Detect which cell encompasses the target text, then output its (X, Y) center coordinate. 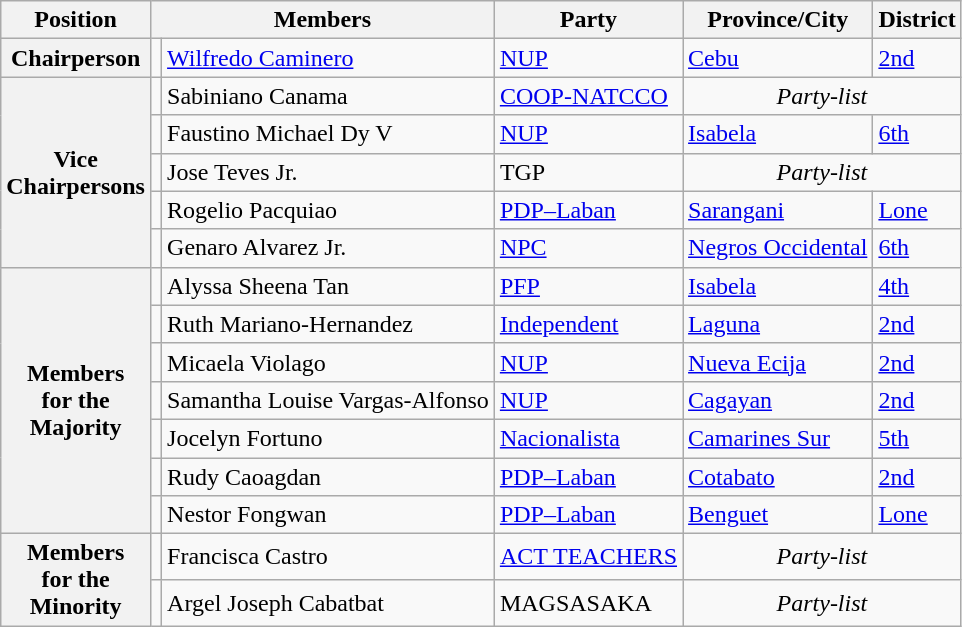
Camarines Sur (778, 438)
5th (917, 438)
4th (917, 286)
Alyssa Sheena Tan (328, 286)
ACT TEACHERS (588, 557)
Argel Joseph Cabatbat (328, 603)
Rogelio Pacquiao (328, 210)
Members (322, 20)
Genaro Alvarez Jr. (328, 248)
MAGSASAKA (588, 603)
PFP (588, 286)
Sarangani (778, 210)
NPC (588, 248)
COOP-NATCCO (588, 96)
Faustino Michael Dy V (328, 134)
Independent (588, 324)
Cagayan (778, 400)
Negros Occidental (778, 248)
Cotabato (778, 477)
Party (588, 20)
Chairperson (76, 58)
District (917, 20)
Membersfor theMajority (76, 400)
Benguet (778, 515)
Rudy Caoagdan (328, 477)
ViceChairpersons (76, 172)
Position (76, 20)
Nestor Fongwan (328, 515)
Francisca Castro (328, 557)
Micaela Violago (328, 362)
Jocelyn Fortuno (328, 438)
Province/City (778, 20)
Nacionalista (588, 438)
Jose Teves Jr. (328, 172)
Samantha Louise Vargas-Alfonso (328, 400)
TGP (588, 172)
Wilfredo Caminero (328, 58)
Nueva Ecija (778, 362)
Sabiniano Canama (328, 96)
Laguna (778, 324)
Membersfor theMinority (76, 580)
Ruth Mariano-Hernandez (328, 324)
Cebu (778, 58)
